Return (X, Y) of the center of cell containing provided text 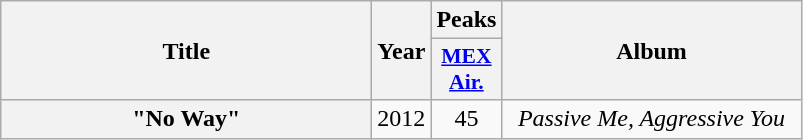
MEXAir. (466, 70)
2012 (402, 119)
Title (186, 50)
Passive Me, Aggressive You (652, 119)
Year (402, 50)
Peaks (466, 20)
Album (652, 50)
45 (466, 119)
"No Way" (186, 119)
